For the text-containing cell, return its midpoint in (X, Y) coordinate format. 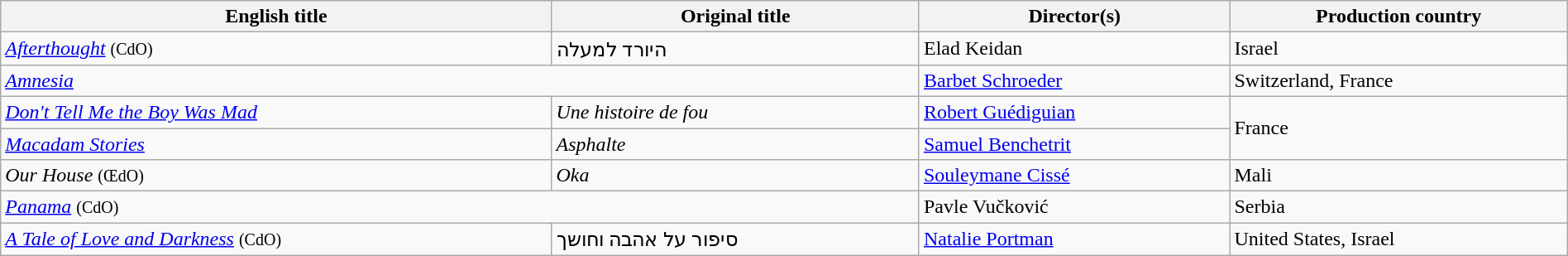
Our House (ŒdO) (276, 176)
Samuel Benchetrit (1074, 143)
Afterthought (CdO) (276, 49)
English title (276, 17)
Robert Guédiguian (1074, 112)
United States, Israel (1398, 239)
Elad Keidan (1074, 49)
A Tale of Love and Darkness (CdO) (276, 239)
Israel (1398, 49)
היורד למעלה (735, 49)
Une histoire de fou (735, 112)
Souleymane Cissé (1074, 176)
Barbet Schroeder (1074, 80)
Mali (1398, 176)
Panama (CdO) (460, 207)
Pavle Vučković (1074, 207)
Original title (735, 17)
France (1398, 128)
Director(s) (1074, 17)
Production country (1398, 17)
Amnesia (460, 80)
Serbia (1398, 207)
סיפור על אהבה וחושך (735, 239)
Oka (735, 176)
Natalie Portman (1074, 239)
Don't Tell Me the Boy Was Mad (276, 112)
Asphalte (735, 143)
Macadam Stories (276, 143)
Switzerland, France (1398, 80)
